Detect which cell encompasses the target text, then output its [X, Y] center coordinate. 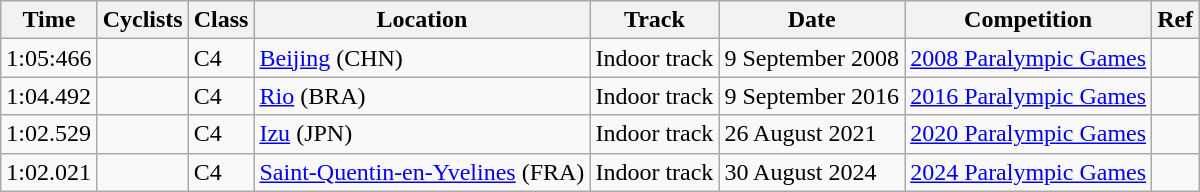
Class [221, 20]
9 September 2008 [812, 58]
9 September 2016 [812, 96]
Date [812, 20]
1:04.492 [49, 96]
2008 Paralympic Games [1028, 58]
30 August 2024 [812, 172]
Izu (JPN) [422, 134]
Track [654, 20]
26 August 2021 [812, 134]
Cyclists [142, 20]
Beijing (CHN) [422, 58]
2020 Paralympic Games [1028, 134]
1:05:466 [49, 58]
Saint-Quentin-en-Yvelines (FRA) [422, 172]
Competition [1028, 20]
2016 Paralympic Games [1028, 96]
Location [422, 20]
Rio (BRA) [422, 96]
1:02.529 [49, 134]
2024 Paralympic Games [1028, 172]
1:02.021 [49, 172]
Ref [1176, 20]
Time [49, 20]
